Determine the (X, Y) coordinate at the center of the cell enclosing the given text.  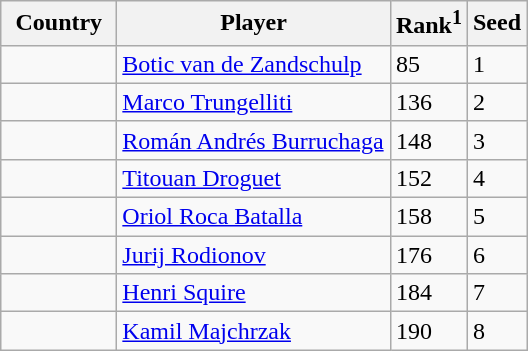
3 (496, 140)
Seed (496, 24)
5 (496, 217)
Country (59, 24)
Oriol Roca Batalla (254, 217)
Player (254, 24)
Marco Trungelliti (254, 102)
8 (496, 331)
184 (428, 293)
176 (428, 255)
148 (428, 140)
1 (496, 64)
Jurij Rodionov (254, 255)
152 (428, 178)
Henri Squire (254, 293)
85 (428, 64)
6 (496, 255)
Botic van de Zandschulp (254, 64)
7 (496, 293)
158 (428, 217)
Rank1 (428, 24)
Román Andrés Burruchaga (254, 140)
2 (496, 102)
Titouan Droguet (254, 178)
136 (428, 102)
190 (428, 331)
4 (496, 178)
Kamil Majchrzak (254, 331)
